Search for the cell housing the specified text and yield its (x, y) center coordinate. 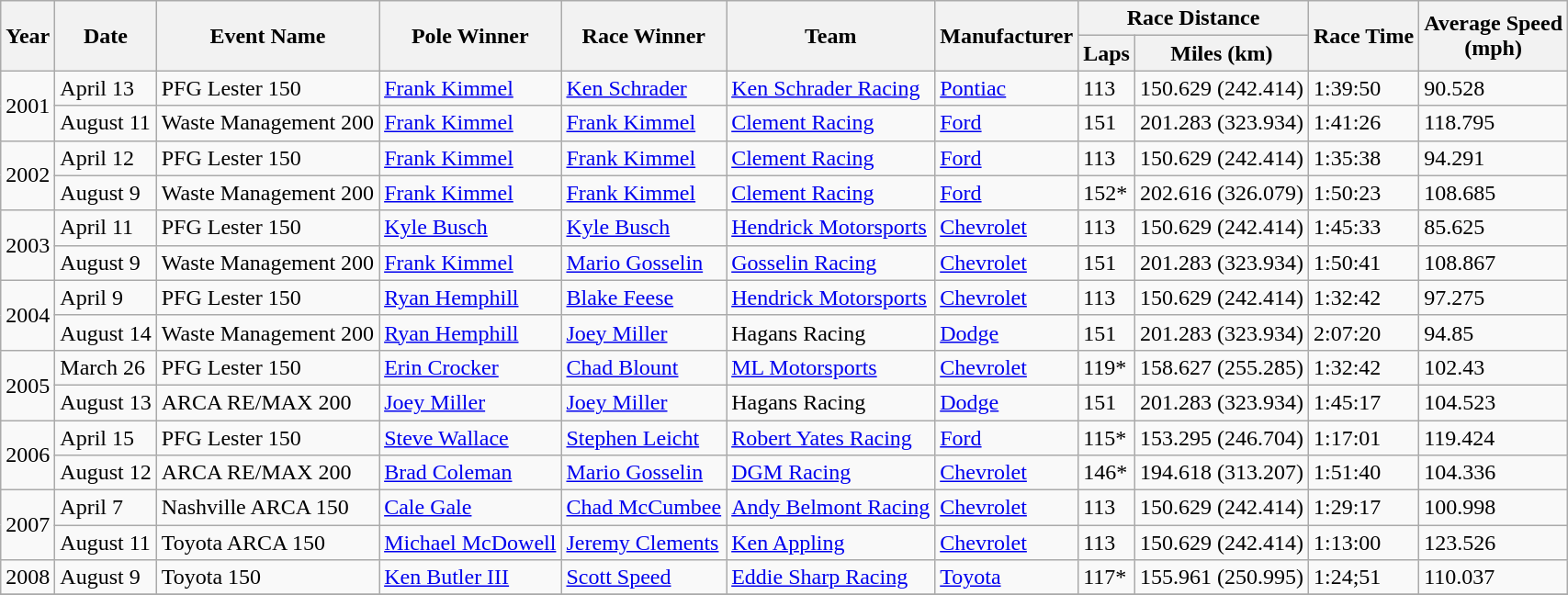
153.295 (246.704) (1222, 438)
Brad Coleman (470, 473)
94.85 (1494, 332)
Blake Feese (644, 297)
March 26 (106, 367)
Toyota (1007, 578)
194.618 (313.207) (1222, 473)
Chad Blount (644, 367)
April 9 (106, 297)
Cale Gale (470, 508)
Jeremy Clements (644, 543)
123.526 (1494, 543)
Race Distance (1194, 18)
April 7 (106, 508)
April 13 (106, 88)
158.627 (255.285) (1222, 367)
2002 (28, 175)
Ken Schrader (644, 88)
115* (1107, 438)
94.291 (1494, 158)
85.625 (1494, 228)
Race Winner (644, 36)
1:24;51 (1363, 578)
Toyota ARCA 150 (267, 543)
119* (1107, 367)
Ken Butler III (470, 578)
Pole Winner (470, 36)
202.616 (326.079) (1222, 193)
Toyota 150 (267, 578)
Year (28, 36)
DGM Racing (830, 473)
Nashville ARCA 150 (267, 508)
1:29:17 (1363, 508)
August 12 (106, 473)
Robert Yates Racing (830, 438)
April 12 (106, 158)
1:50:23 (1363, 193)
August 13 (106, 402)
110.037 (1494, 578)
Average Speed(mph) (1494, 36)
2:07:20 (1363, 332)
Ken Schrader Racing (830, 88)
2001 (28, 106)
Laps (1107, 53)
1:45:33 (1363, 228)
1:39:50 (1363, 88)
2007 (28, 525)
1:17:01 (1363, 438)
Team (830, 36)
118.795 (1494, 123)
119.424 (1494, 438)
Pontiac (1007, 88)
117* (1107, 578)
90.528 (1494, 88)
Steve Wallace (470, 438)
Date (106, 36)
April 11 (106, 228)
102.43 (1494, 367)
146* (1107, 473)
1:51:40 (1363, 473)
108.867 (1494, 263)
1:45:17 (1363, 402)
Miles (km) (1222, 53)
1:50:41 (1363, 263)
1:13:00 (1363, 543)
104.523 (1494, 402)
August 14 (106, 332)
2006 (28, 455)
2003 (28, 245)
Manufacturer (1007, 36)
152* (1107, 193)
ML Motorsports (830, 367)
104.336 (1494, 473)
2008 (28, 578)
155.961 (250.995) (1222, 578)
April 15 (106, 438)
100.998 (1494, 508)
Race Time (1363, 36)
Eddie Sharp Racing (830, 578)
108.685 (1494, 193)
Event Name (267, 36)
Ken Appling (830, 543)
Andy Belmont Racing (830, 508)
1:35:38 (1363, 158)
Michael McDowell (470, 543)
Gosselin Racing (830, 263)
Stephen Leicht (644, 438)
2004 (28, 315)
Scott Speed (644, 578)
2005 (28, 385)
Erin Crocker (470, 367)
1:41:26 (1363, 123)
97.275 (1494, 297)
Chad McCumbee (644, 508)
